Provide the (X, Y) coordinate of the cell's center where the given text is located.  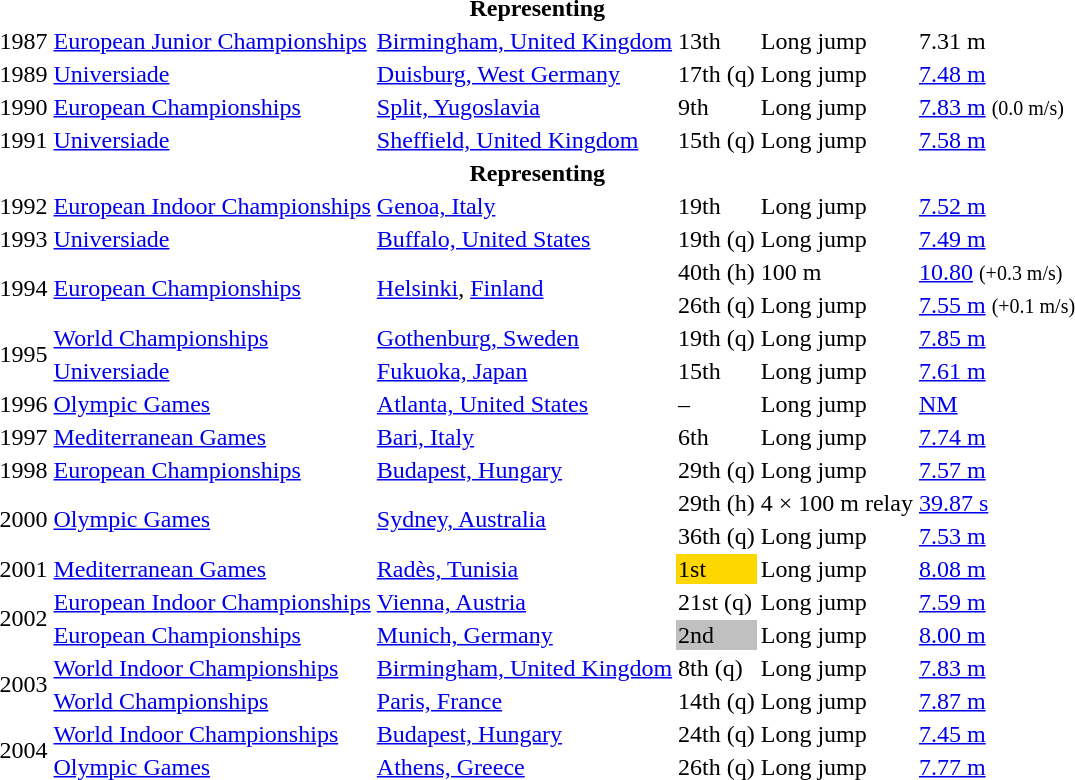
8th (q) (717, 668)
Sydney, Australia (524, 520)
36th (q) (717, 536)
Radès, Tunisia (524, 569)
19th (717, 206)
17th (q) (717, 74)
15th (q) (717, 140)
Buffalo, United States (524, 239)
29th (h) (717, 503)
9th (717, 107)
Fukuoka, Japan (524, 371)
Paris, France (524, 701)
Duisburg, West Germany (524, 74)
2nd (717, 635)
Munich, Germany (524, 635)
Bari, Italy (524, 437)
21st (q) (717, 602)
26th (q) (717, 305)
European Junior Championships (212, 41)
15th (717, 371)
13th (717, 41)
1st (717, 569)
Split, Yugoslavia (524, 107)
Helsinki, Finland (524, 288)
100 m (836, 272)
– (717, 404)
Sheffield, United Kingdom (524, 140)
4 × 100 m relay (836, 503)
29th (q) (717, 470)
24th (q) (717, 734)
40th (h) (717, 272)
6th (717, 437)
Vienna, Austria (524, 602)
14th (q) (717, 701)
Gothenburg, Sweden (524, 338)
Atlanta, United States (524, 404)
Genoa, Italy (524, 206)
